From the cell containing the given text, extract its center point as [X, Y] coordinate. 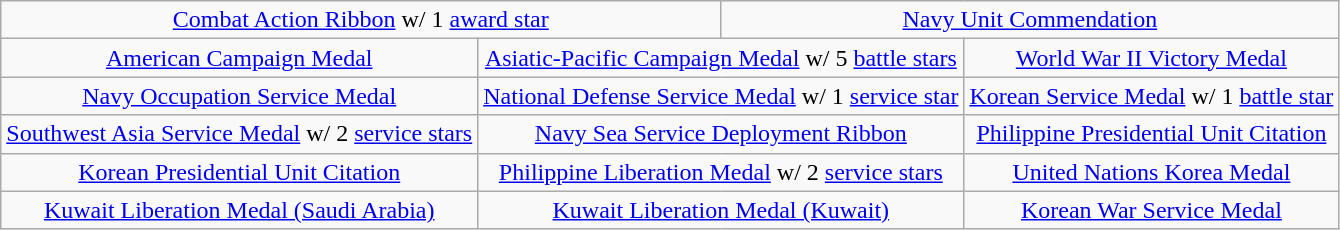
Korean Service Medal w/ 1 battle star [1152, 96]
Kuwait Liberation Medal (Saudi Arabia) [240, 210]
Navy Unit Commendation [1030, 20]
Combat Action Ribbon w/ 1 award star [361, 20]
Korean Presidential Unit Citation [240, 172]
Korean War Service Medal [1152, 210]
World War II Victory Medal [1152, 58]
Philippine Presidential Unit Citation [1152, 134]
Kuwait Liberation Medal (Kuwait) [721, 210]
Philippine Liberation Medal w/ 2 service stars [721, 172]
United Nations Korea Medal [1152, 172]
Southwest Asia Service Medal w/ 2 service stars [240, 134]
Navy Occupation Service Medal [240, 96]
Navy Sea Service Deployment Ribbon [721, 134]
American Campaign Medal [240, 58]
National Defense Service Medal w/ 1 service star [721, 96]
Asiatic-Pacific Campaign Medal w/ 5 battle stars [721, 58]
